For the text-containing cell, return its midpoint in [x, y] coordinate format. 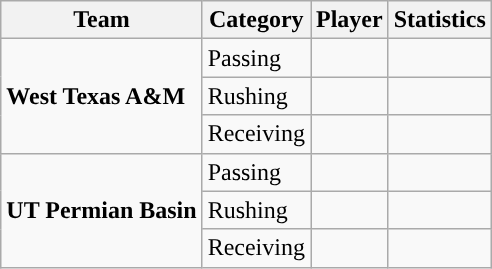
Category [256, 20]
West Texas A&M [102, 96]
UT Permian Basin [102, 210]
Team [102, 20]
Statistics [440, 20]
Player [349, 20]
